Locate the cell with the specified text and output its [x, y] center coordinate. 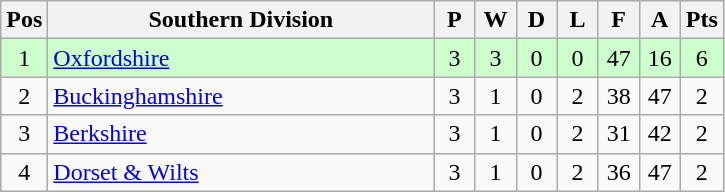
F [618, 20]
A [660, 20]
Pos [24, 20]
16 [660, 58]
Southern Division [241, 20]
Dorset & Wilts [241, 172]
36 [618, 172]
P [454, 20]
31 [618, 134]
D [536, 20]
Pts [702, 20]
L [578, 20]
Oxfordshire [241, 58]
42 [660, 134]
Berkshire [241, 134]
38 [618, 96]
6 [702, 58]
Buckinghamshire [241, 96]
W [496, 20]
4 [24, 172]
